Locate the cell with the specified text and output its [x, y] center coordinate. 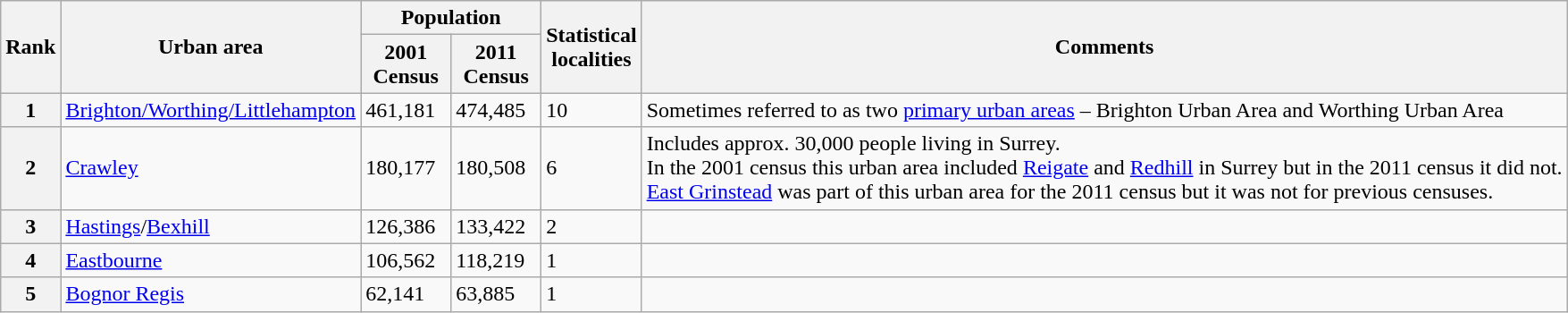
Sometimes referred to as two primary urban areas – Brighton Urban Area and Worthing Urban Area [1104, 110]
106,562 [406, 260]
Rank [30, 47]
2001 Census [406, 64]
6 [591, 168]
118,219 [497, 260]
Comments [1104, 47]
Bognor Regis [211, 294]
Hastings/Bexhill [211, 226]
180,177 [406, 168]
Population [451, 18]
2011 Census [497, 64]
10 [591, 110]
Crawley [211, 168]
Statisticallocalities [591, 47]
62,141 [406, 294]
474,485 [497, 110]
63,885 [497, 294]
133,422 [497, 226]
Urban area [211, 47]
5 [30, 294]
3 [30, 226]
4 [30, 260]
Eastbourne [211, 260]
Brighton/Worthing/Littlehampton [211, 110]
461,181 [406, 110]
180,508 [497, 168]
126,386 [406, 226]
